Provide the [x, y] coordinate of the cell's center where the given text is located.  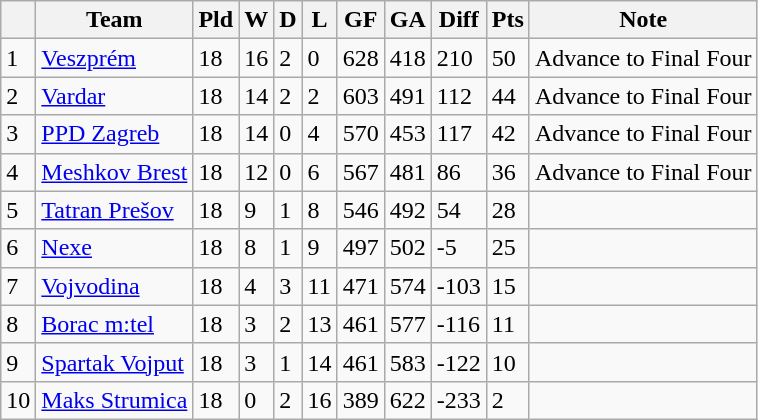
117 [458, 134]
7 [18, 286]
-5 [458, 248]
603 [360, 96]
36 [508, 172]
577 [408, 324]
Borac m:tel [114, 324]
Team [114, 20]
Meshkov Brest [114, 172]
Vojvodina [114, 286]
15 [508, 286]
418 [408, 58]
W [256, 20]
210 [458, 58]
567 [360, 172]
Pts [508, 20]
GA [408, 20]
Pld [216, 20]
-116 [458, 324]
54 [458, 210]
L [320, 20]
471 [360, 286]
Tatran Prešov [114, 210]
583 [408, 362]
42 [508, 134]
112 [458, 96]
25 [508, 248]
Spartak Vojput [114, 362]
502 [408, 248]
50 [508, 58]
481 [408, 172]
389 [360, 400]
546 [360, 210]
28 [508, 210]
492 [408, 210]
13 [320, 324]
Veszprém [114, 58]
491 [408, 96]
-103 [458, 286]
PPD Zagreb [114, 134]
628 [360, 58]
497 [360, 248]
Vardar [114, 96]
86 [458, 172]
Maks Strumica [114, 400]
12 [256, 172]
453 [408, 134]
Nexe [114, 248]
574 [408, 286]
GF [360, 20]
5 [18, 210]
Note [643, 20]
D [288, 20]
-233 [458, 400]
-122 [458, 362]
570 [360, 134]
622 [408, 400]
Diff [458, 20]
44 [508, 96]
